Extract the [x, y] coordinate from the center of the cell holding the provided text.  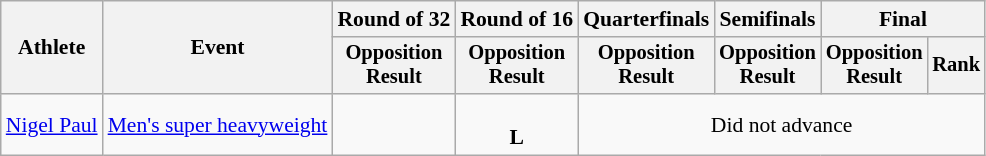
Final [903, 19]
Did not advance [782, 124]
Round of 32 [394, 19]
Quarterfinals [646, 19]
Rank [956, 66]
Semifinals [768, 19]
Nigel Paul [52, 124]
Event [218, 48]
Men's super heavyweight [218, 124]
Round of 16 [516, 19]
Athlete [52, 48]
L [516, 124]
